Detect which cell encompasses the target text, then output its [x, y] center coordinate. 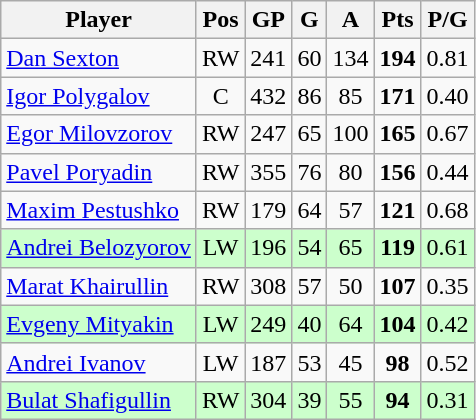
432 [268, 96]
0.61 [448, 248]
179 [268, 210]
0.67 [448, 134]
Player [99, 20]
171 [398, 96]
Pts [398, 20]
40 [310, 324]
Igor Polygalov [99, 96]
0.52 [448, 362]
80 [350, 172]
39 [310, 400]
241 [268, 58]
0.35 [448, 286]
104 [398, 324]
249 [268, 324]
196 [268, 248]
0.42 [448, 324]
60 [310, 58]
P/G [448, 20]
308 [268, 286]
194 [398, 58]
100 [350, 134]
107 [398, 286]
119 [398, 248]
247 [268, 134]
Dan Sexton [99, 58]
GP [268, 20]
Egor Milovzorov [99, 134]
Maxim Pestushko [99, 210]
121 [398, 210]
50 [350, 286]
45 [350, 362]
0.31 [448, 400]
Andrei Ivanov [99, 362]
86 [310, 96]
A [350, 20]
98 [398, 362]
0.68 [448, 210]
55 [350, 400]
165 [398, 134]
Andrei Belozyorov [99, 248]
187 [268, 362]
156 [398, 172]
Marat Khairullin [99, 286]
134 [350, 58]
355 [268, 172]
304 [268, 400]
85 [350, 96]
76 [310, 172]
Evgeny Mityakin [99, 324]
C [220, 96]
94 [398, 400]
G [310, 20]
0.44 [448, 172]
54 [310, 248]
Pavel Poryadin [99, 172]
0.40 [448, 96]
Pos [220, 20]
Bulat Shafigullin [99, 400]
0.81 [448, 58]
53 [310, 362]
